For the text-containing cell, return its midpoint in (x, y) coordinate format. 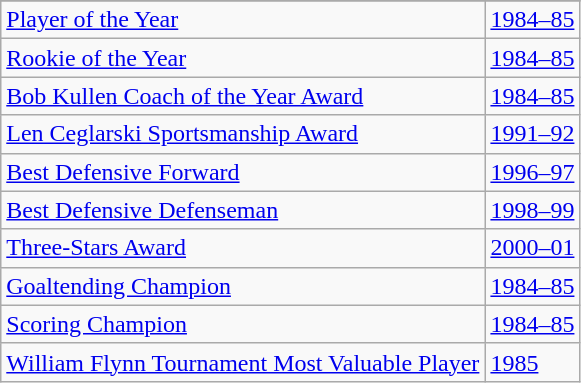
1996–97 (532, 172)
Rookie of the Year (243, 58)
1985 (532, 362)
1998–99 (532, 210)
Len Ceglarski Sportsmanship Award (243, 134)
Best Defensive Defenseman (243, 210)
Bob Kullen Coach of the Year Award (243, 96)
Goaltending Champion (243, 286)
William Flynn Tournament Most Valuable Player (243, 362)
2000–01 (532, 248)
1991–92 (532, 134)
Scoring Champion (243, 324)
Player of the Year (243, 20)
Three-Stars Award (243, 248)
Best Defensive Forward (243, 172)
